Return [x, y] of the center of cell containing provided text 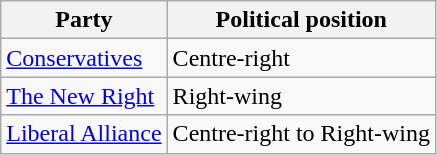
Conservatives [84, 58]
The New Right [84, 96]
Centre-right [301, 58]
Right-wing [301, 96]
Liberal Alliance [84, 134]
Party [84, 20]
Political position [301, 20]
Centre-right to Right-wing [301, 134]
